Output the (X, Y) coordinate of the center of the cell containing the given text.  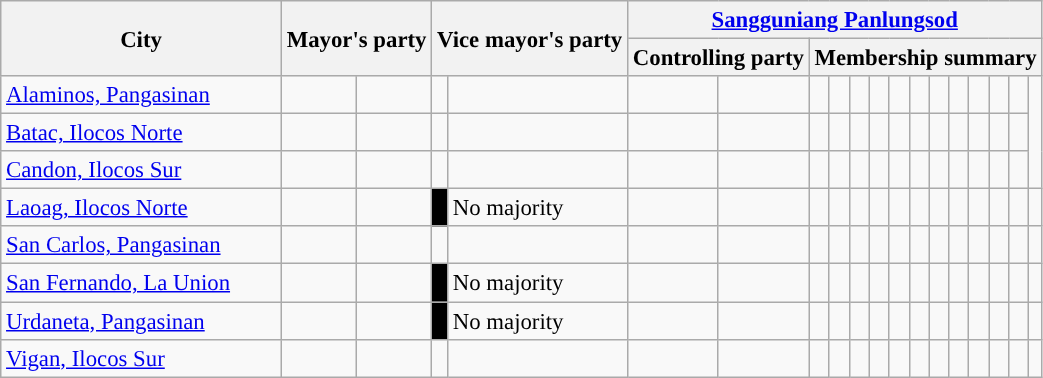
San Carlos, Pangasinan (142, 245)
Urdaneta, Pangasinan (142, 321)
Mayor's party (356, 38)
Controlling party (719, 58)
Sangguniang Panlungsod (835, 20)
San Fernando, La Union (142, 283)
Vigan, Ilocos Sur (142, 358)
Alaminos, Pangasinan (142, 95)
Batac, Ilocos Norte (142, 133)
Laoag, Ilocos Norte (142, 208)
Vice mayor's party (530, 38)
City (142, 38)
Membership summary (926, 58)
Candon, Ilocos Sur (142, 170)
